Identify which cell holds the provided text, then report its (x, y) central coordinate. 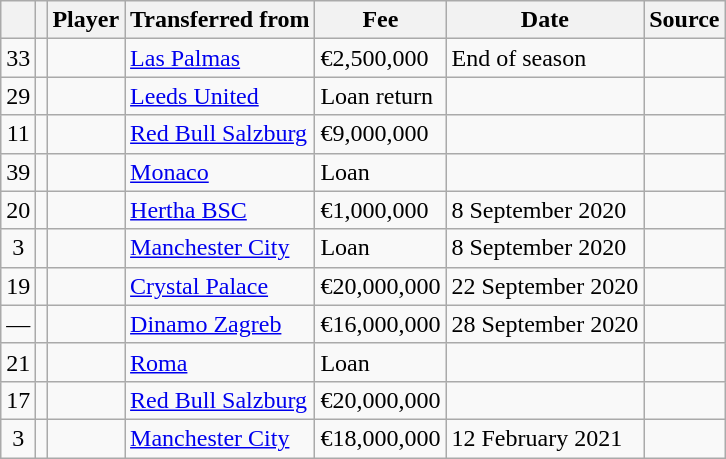
Roma (220, 362)
Source (684, 20)
19 (18, 286)
33 (18, 58)
Las Palmas (220, 58)
17 (18, 400)
Crystal Palace (220, 286)
Player (86, 20)
€16,000,000 (380, 324)
— (18, 324)
39 (18, 172)
28 September 2020 (545, 324)
21 (18, 362)
€9,000,000 (380, 134)
Dinamo Zagreb (220, 324)
Transferred from (220, 20)
Date (545, 20)
Fee (380, 20)
11 (18, 134)
20 (18, 210)
Hertha BSC (220, 210)
12 February 2021 (545, 438)
€1,000,000 (380, 210)
€18,000,000 (380, 438)
Monaco (220, 172)
Loan return (380, 96)
22 September 2020 (545, 286)
€2,500,000 (380, 58)
29 (18, 96)
End of season (545, 58)
Leeds United (220, 96)
